Detect which cell encompasses the target text, then output its (x, y) center coordinate. 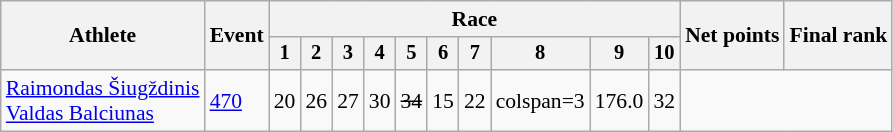
colspan=3 (540, 100)
22 (475, 100)
2 (316, 54)
15 (443, 100)
470 (237, 100)
34 (412, 100)
Raimondas ŠiugždinisValdas Balciunas (103, 100)
Athlete (103, 36)
27 (348, 100)
9 (620, 54)
Net points (732, 36)
8 (540, 54)
6 (443, 54)
4 (380, 54)
1 (285, 54)
Race (474, 19)
10 (664, 54)
20 (285, 100)
26 (316, 100)
176.0 (620, 100)
32 (664, 100)
5 (412, 54)
Final rank (838, 36)
30 (380, 100)
7 (475, 54)
3 (348, 54)
Event (237, 36)
